Search for the cell housing the specified text and yield its [x, y] center coordinate. 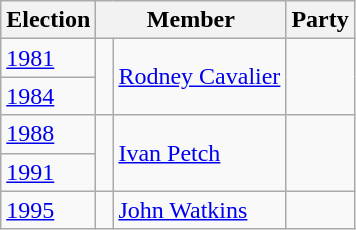
1981 [48, 58]
John Watkins [200, 210]
Party [320, 20]
Ivan Petch [200, 153]
1988 [48, 134]
1995 [48, 210]
1991 [48, 172]
1984 [48, 96]
Member [191, 20]
Rodney Cavalier [200, 77]
Election [48, 20]
